Capture the cell that displays the provided text and extract its (X, Y) central coordinate. 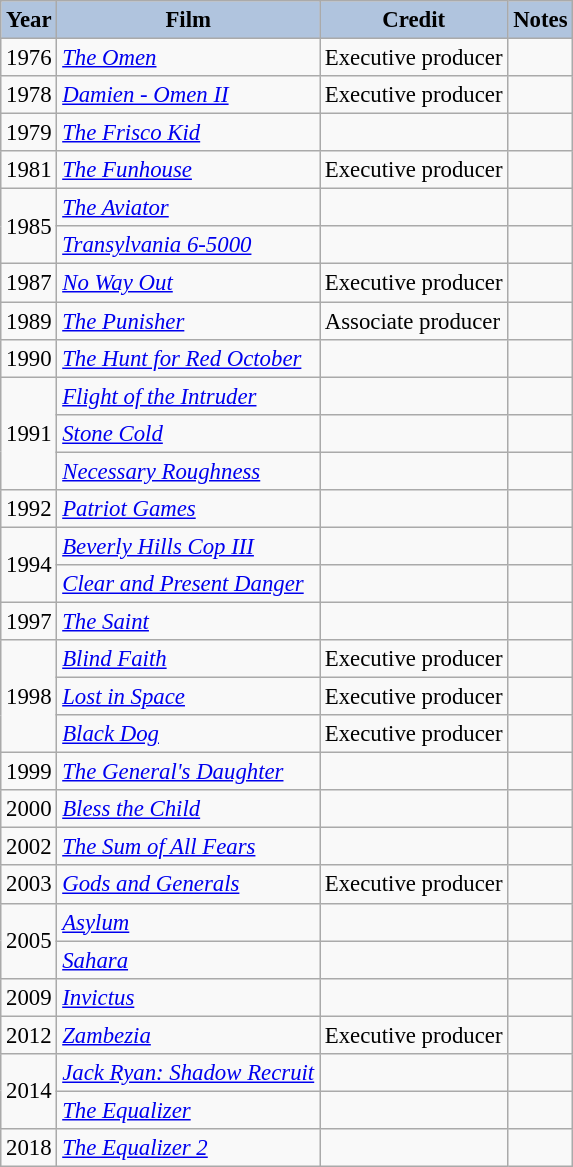
Stone Cold (188, 433)
The Funhouse (188, 170)
The Hunt for Red October (188, 358)
1989 (29, 321)
1976 (29, 58)
The Frisco Kid (188, 133)
The Omen (188, 58)
The Sum of All Fears (188, 847)
Transylvania 6-5000 (188, 245)
1985 (29, 226)
No Way Out (188, 283)
1992 (29, 509)
Jack Ryan: Shadow Recruit (188, 1073)
The General's Daughter (188, 772)
1999 (29, 772)
Damien - Omen II (188, 95)
Bless the Child (188, 809)
2014 (29, 1092)
1991 (29, 434)
1981 (29, 170)
The Equalizer 2 (188, 1148)
Black Dog (188, 734)
1987 (29, 283)
1990 (29, 358)
Notes (540, 20)
1994 (29, 564)
The Equalizer (188, 1110)
The Aviator (188, 208)
The Punisher (188, 321)
Asylum (188, 922)
1978 (29, 95)
2009 (29, 997)
Beverly Hills Cop III (188, 546)
Necessary Roughness (188, 471)
Clear and Present Danger (188, 584)
2002 (29, 847)
The Saint (188, 621)
Blind Faith (188, 659)
Sahara (188, 960)
Credit (414, 20)
Associate producer (414, 321)
1998 (29, 696)
2000 (29, 809)
2005 (29, 940)
Invictus (188, 997)
Gods and Generals (188, 885)
Zambezia (188, 1035)
Patriot Games (188, 509)
Year (29, 20)
Film (188, 20)
1997 (29, 621)
1979 (29, 133)
2003 (29, 885)
Lost in Space (188, 697)
2018 (29, 1148)
2012 (29, 1035)
Flight of the Intruder (188, 396)
